Extract the [X, Y] coordinate from the center of the cell holding the provided text.  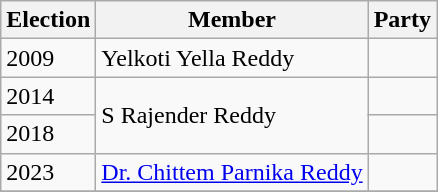
2014 [48, 96]
Member [232, 20]
2018 [48, 134]
S Rajender Reddy [232, 115]
2009 [48, 58]
Election [48, 20]
Dr. Chittem Parnika Reddy [232, 172]
Yelkoti Yella Reddy [232, 58]
2023 [48, 172]
Party [402, 20]
